Detect which cell encompasses the target text, then output its [X, Y] center coordinate. 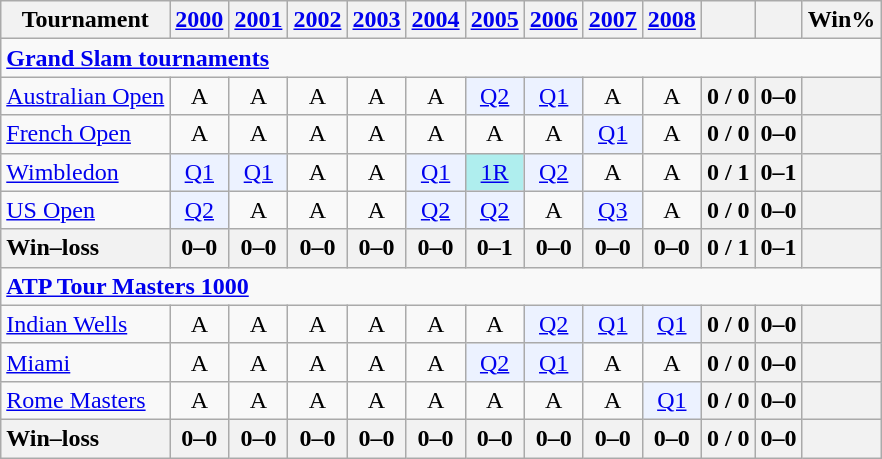
French Open [86, 134]
1R [494, 172]
Grand Slam tournaments [441, 58]
2001 [258, 20]
Win% [842, 20]
Wimbledon [86, 172]
Q3 [612, 210]
Miami [86, 362]
2000 [200, 20]
2008 [672, 20]
Rome Masters [86, 400]
2007 [612, 20]
2003 [376, 20]
2002 [318, 20]
ATP Tour Masters 1000 [441, 286]
US Open [86, 210]
2004 [436, 20]
Australian Open [86, 96]
2005 [494, 20]
Indian Wells [86, 324]
Tournament [86, 20]
2006 [554, 20]
